Determine the [x, y] coordinate at the center of the cell enclosing the given text.  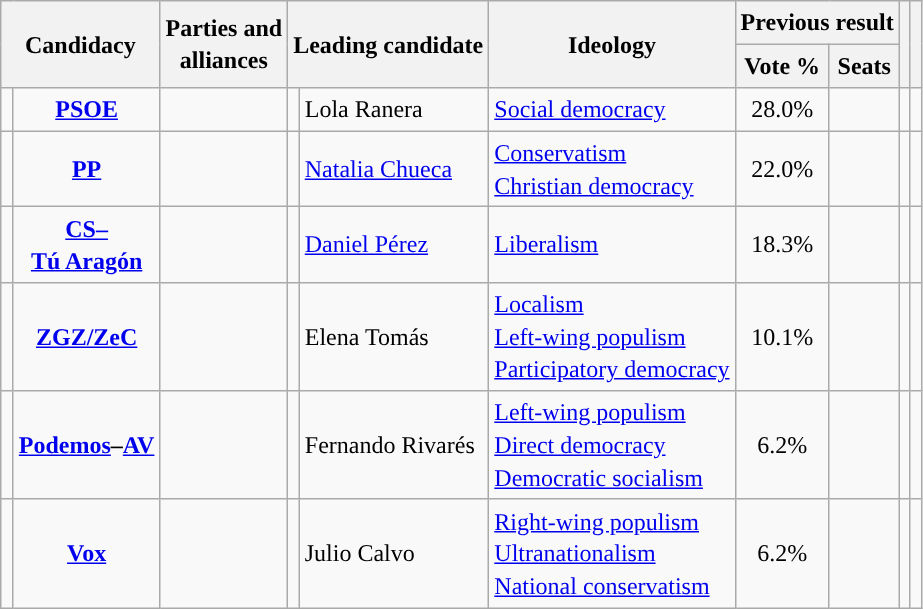
Leading candidate [388, 44]
ZGZ/ZeC [86, 337]
28.0% [782, 110]
22.0% [782, 169]
Vote % [782, 66]
PP [86, 169]
Julio Calvo [394, 553]
Podemos–AV [86, 445]
PSOE [86, 110]
CS–Tú Aragón [86, 245]
Vox [86, 553]
Ideology [612, 44]
Liberalism [612, 245]
Candidacy [80, 44]
ConservatismChristian democracy [612, 169]
Natalia Chueca [394, 169]
Social democracy [612, 110]
Elena Tomás [394, 337]
Left-wing populismDirect democracyDemocratic socialism [612, 445]
Lola Ranera [394, 110]
LocalismLeft-wing populismParticipatory democracy [612, 337]
Daniel Pérez [394, 245]
Right-wing populismUltranationalismNational conservatism [612, 553]
Previous result [817, 22]
Fernando Rivarés [394, 445]
Parties andalliances [224, 44]
18.3% [782, 245]
Seats [864, 66]
10.1% [782, 337]
